Determine the (x, y) coordinate at the center of the cell enclosing the given text.  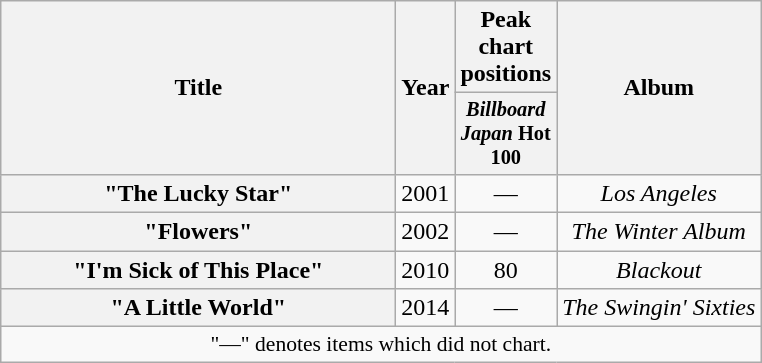
2002 (426, 232)
Title (198, 88)
Album (659, 88)
Billboard Japan Hot 100 (506, 134)
The Swingin' Sixties (659, 308)
Peak chart positions (506, 47)
Los Angeles (659, 193)
"Flowers" (198, 232)
"A Little World" (198, 308)
"The Lucky Star" (198, 193)
2014 (426, 308)
"—" denotes items which did not chart. (381, 345)
The Winter Album (659, 232)
Year (426, 88)
2010 (426, 270)
80 (506, 270)
"I'm Sick of This Place" (198, 270)
Blackout (659, 270)
2001 (426, 193)
